Search for the cell housing the specified text and yield its (X, Y) center coordinate. 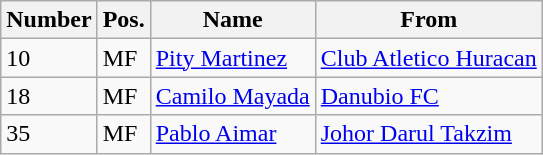
Danubio FC (428, 96)
Club Atletico Huracan (428, 58)
Pablo Aimar (232, 134)
10 (49, 58)
Johor Darul Takzim (428, 134)
18 (49, 96)
From (428, 20)
Number (49, 20)
35 (49, 134)
Pity Martinez (232, 58)
Camilo Mayada (232, 96)
Pos. (124, 20)
Name (232, 20)
